Output the (x, y) coordinate of the center of the cell containing the given text.  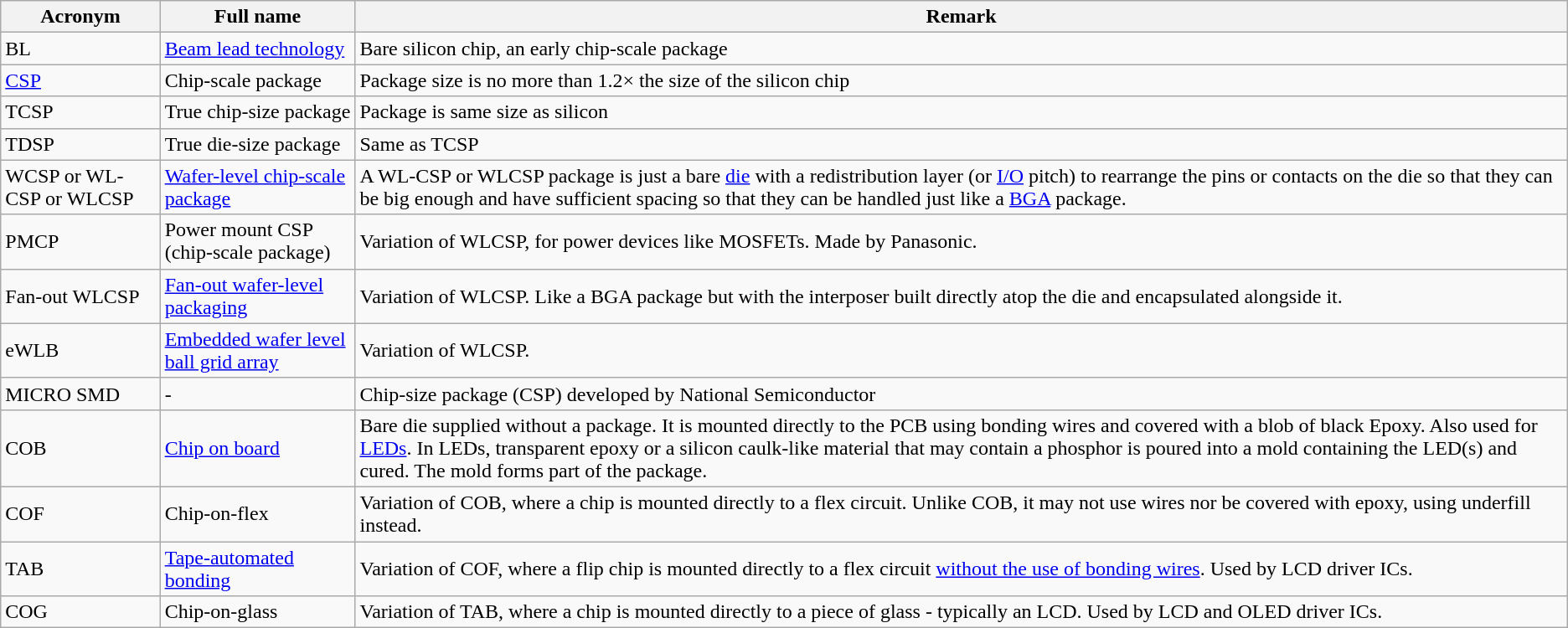
True die-size package (258, 144)
Bare silicon chip, an early chip-scale package (962, 49)
True chip-size package (258, 112)
Variation of TAB, where a chip is mounted directly to a piece of glass - typically an LCD. Used by LCD and OLED driver ICs. (962, 612)
Wafer-level chip-scale package (258, 188)
PMCP (80, 241)
Chip on board (258, 448)
Embedded wafer level ball grid array (258, 350)
Remark (962, 17)
Package size is no more than 1.2× the size of the silicon chip (962, 80)
Beam lead technology (258, 49)
Chip-scale package (258, 80)
COB (80, 448)
Variation of WLCSP. (962, 350)
Variation of WLCSP, for power devices like MOSFETs. Made by Panasonic. (962, 241)
- (258, 394)
Fan-out WLCSP (80, 296)
TAB (80, 568)
Fan-out wafer-level packaging (258, 296)
TDSP (80, 144)
Chip-size package (CSP) developed by National Semiconductor (962, 394)
Chip-on-flex (258, 514)
Chip-on-glass (258, 612)
TCSP (80, 112)
Full name (258, 17)
Variation of COF, where a flip chip is mounted directly to a flex circuit without the use of bonding wires. Used by LCD driver ICs. (962, 568)
BL (80, 49)
Acronym (80, 17)
WCSP or WL-CSP or WLCSP (80, 188)
Power mount CSP (chip-scale package) (258, 241)
Same as TCSP (962, 144)
COF (80, 514)
MICRO SMD (80, 394)
COG (80, 612)
Package is same size as silicon (962, 112)
Tape-automated bonding (258, 568)
eWLB (80, 350)
CSP (80, 80)
Variation of WLCSP. Like a BGA package but with the interposer built directly atop the die and encapsulated alongside it. (962, 296)
